From the cell containing the given text, extract its center point as (X, Y) coordinate. 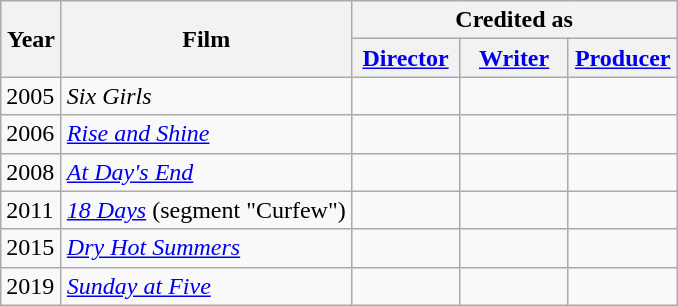
Writer (514, 58)
2006 (32, 134)
Sunday at Five (206, 286)
2011 (32, 210)
At Day's End (206, 172)
Film (206, 39)
Producer (622, 58)
Rise and Shine (206, 134)
18 Days (segment "Curfew") (206, 210)
Six Girls (206, 96)
2019 (32, 286)
2008 (32, 172)
Director (406, 58)
2015 (32, 248)
Credited as (514, 20)
Year (32, 39)
Dry Hot Summers (206, 248)
2005 (32, 96)
